For the text-containing cell, return its midpoint in [x, y] coordinate format. 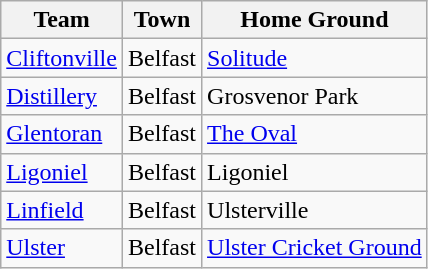
Team [62, 20]
Ulster Cricket Ground [315, 248]
Cliftonville [62, 58]
Grosvenor Park [315, 96]
The Oval [315, 134]
Linfield [62, 210]
Distillery [62, 96]
Ulsterville [315, 210]
Town [162, 20]
Home Ground [315, 20]
Glentoran [62, 134]
Ulster [62, 248]
Solitude [315, 58]
